From the cell containing the given text, extract its center point as [X, Y] coordinate. 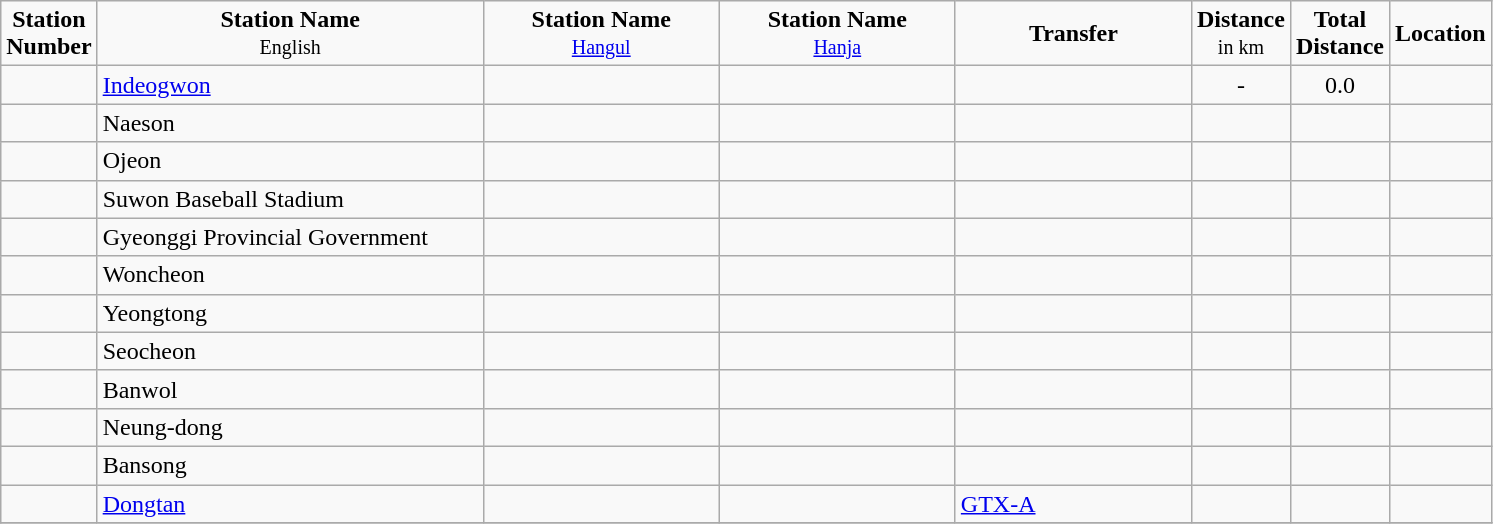
Transfer [1073, 34]
Indeogwon [290, 85]
Station NameEnglish [290, 34]
0.0 [1340, 85]
Distancein km [1240, 34]
Yeongtong [290, 313]
Seocheon [290, 351]
Suwon Baseball Stadium [290, 199]
Ojeon [290, 161]
Dongtan [290, 503]
Neung-dong [290, 427]
GTX-A [1073, 503]
Woncheon [290, 275]
Banwol [290, 389]
Bansong [290, 465]
Gyeonggi Provincial Government [290, 237]
- [1240, 85]
TotalDistance [1340, 34]
Station NameHanja [837, 34]
Location [1440, 34]
Naeson [290, 123]
StationNumber [49, 34]
Station NameHangul [601, 34]
